Identify which cell holds the provided text, then report its [x, y] central coordinate. 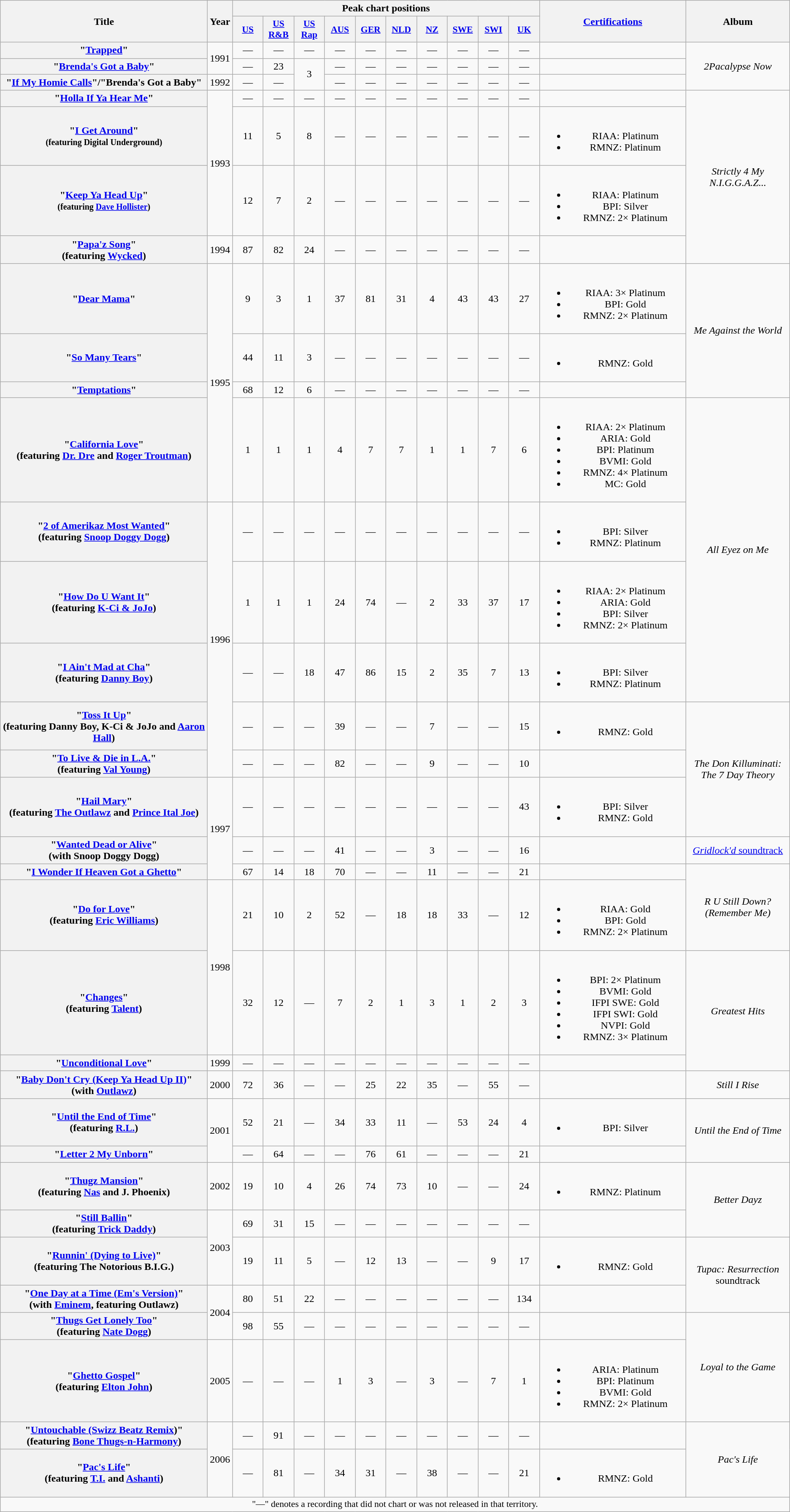
"Until the End of Time"(featuring R.L.) [104, 1122]
"Baby Don't Cry (Keep Ya Head Up II)"(with Outlawz) [104, 1085]
BPI: SilverRMNZ: Gold [613, 807]
Certifications [613, 21]
Pac's Life [738, 1459]
"Keep Ya Head Up"(featuring Dave Hollister) [104, 201]
"Wanted Dead or Alive"(with Snoop Doggy Dogg) [104, 850]
1994 [220, 250]
26 [340, 1186]
"I Get Around"(featuring Digital Underground) [104, 136]
36 [279, 1085]
The Don Killuminati: The 7 Day Theory [738, 769]
USRap [309, 30]
"Trapped" [104, 50]
1999 [220, 1063]
Album [738, 21]
91 [279, 1436]
SWE [463, 30]
1993 [220, 163]
32 [248, 1003]
76 [371, 1154]
51 [279, 1299]
2Pacalypse Now [738, 66]
"Brenda's Got a Baby" [104, 66]
44 [248, 358]
"Unconditional Love" [104, 1063]
Greatest Hits [738, 1011]
"Ghetto Gospel"(featuring Elton John) [104, 1381]
"Pac's Life"(featuring T.I. and Ashanti) [104, 1473]
2001 [220, 1130]
BPI: 2× PlatinumBVMI: GoldIFPI SWE: GoldIFPI SWI: GoldNVPI: GoldRMNZ: 3× Platinum [613, 1003]
Gridlock'd soundtrack [738, 850]
R U Still Down? (Remember Me) [738, 907]
47 [340, 673]
39 [340, 726]
2003 [220, 1248]
2006 [220, 1459]
Year [220, 21]
SWI [494, 30]
23 [279, 66]
2004 [220, 1313]
70 [340, 872]
"Still Ballin" (featuring Trick Daddy) [104, 1224]
Title [104, 21]
Me Against the World [738, 330]
RIAA: PlatinumBPI: SilverRMNZ: 2× Platinum [613, 201]
"Thugz Mansion"(featuring Nas and J. Phoenix) [104, 1186]
98 [248, 1326]
UK [524, 30]
Loyal to the Game [738, 1367]
RIAA: PlatinumRMNZ: Platinum [613, 136]
NZ [432, 30]
1998 [220, 968]
"Papa'z Song"(featuring Wycked) [104, 250]
"Do for Love"(featuring Eric Williams) [104, 915]
"Toss It Up"(featuring Danny Boy, K-Ci & JoJo and Aaron Hall) [104, 726]
64 [279, 1154]
"Temptations" [104, 389]
Tupac: Resurrection soundtrack [738, 1275]
61 [402, 1154]
US [248, 30]
"—" denotes a recording that did not chart or was not released in that territory. [395, 1504]
53 [463, 1122]
"Runnin' (Dying to Live)"(featuring The Notorious B.I.G.) [104, 1261]
25 [371, 1085]
"If My Homie Calls"/"Brenda's Got a Baby" [104, 82]
134 [524, 1299]
86 [371, 673]
"Hail Mary" (featuring The Outlawz and Prince Ital Joe) [104, 807]
"To Live & Die in L.A."(featuring Val Young) [104, 763]
"2 of Amerikaz Most Wanted" (featuring Snoop Doggy Dogg) [104, 532]
16 [524, 850]
"California Love"(featuring Dr. Dre and Roger Troutman) [104, 450]
68 [248, 389]
1997 [220, 828]
Better Dayz [738, 1200]
27 [524, 299]
14 [279, 872]
"Dear Mama" [104, 299]
38 [432, 1473]
80 [248, 1299]
"Letter 2 My Unborn" [104, 1154]
"So Many Tears" [104, 358]
1992 [220, 82]
"One Day at a Time (Em's Version)" (with Eminem, featuring Outlawz) [104, 1299]
2005 [220, 1381]
Strictly 4 My N.I.G.G.A.Z... [738, 177]
NLD [402, 30]
AUS [340, 30]
8 [309, 136]
BPI: Silver [613, 1122]
"How Do U Want It"(featuring K-Ci & JoJo) [104, 602]
1995 [220, 383]
RMNZ: Platinum [613, 1186]
41 [340, 850]
RIAA: 2× PlatinumARIA: GoldBPI: PlatinumBVMI: GoldRMNZ: 4× PlatinumMC: Gold [613, 450]
1996 [220, 640]
ARIA: PlatinumBPI: PlatinumBVMI: GoldRMNZ: 2× Platinum [613, 1381]
"Holla If Ya Hear Me" [104, 98]
Peak chart positions [386, 8]
All Eyez on Me [738, 550]
2000 [220, 1085]
67 [248, 872]
87 [248, 250]
73 [402, 1186]
"I Ain't Mad at Cha"(featuring Danny Boy) [104, 673]
"Changes"(featuring Talent) [104, 1003]
Until the End of Time [738, 1130]
RIAA: 3× PlatinumBPI: GoldRMNZ: 2× Platinum [613, 299]
"Thugs Get Lonely Too" (featuring Nate Dogg) [104, 1326]
RIAA: GoldBPI: GoldRMNZ: 2× Platinum [613, 915]
"Untouchable (Swizz Beatz Remix)" (featuring Bone Thugs-n-Harmony) [104, 1436]
2002 [220, 1186]
Still I Rise [738, 1085]
RIAA: 2× PlatinumARIA: GoldBPI: Silver RMNZ: 2× Platinum [613, 602]
"I Wonder If Heaven Got a Ghetto" [104, 872]
69 [248, 1224]
GER [371, 30]
72 [248, 1085]
1991 [220, 58]
USR&B [279, 30]
